Detect which cell encompasses the target text, then output its (x, y) center coordinate. 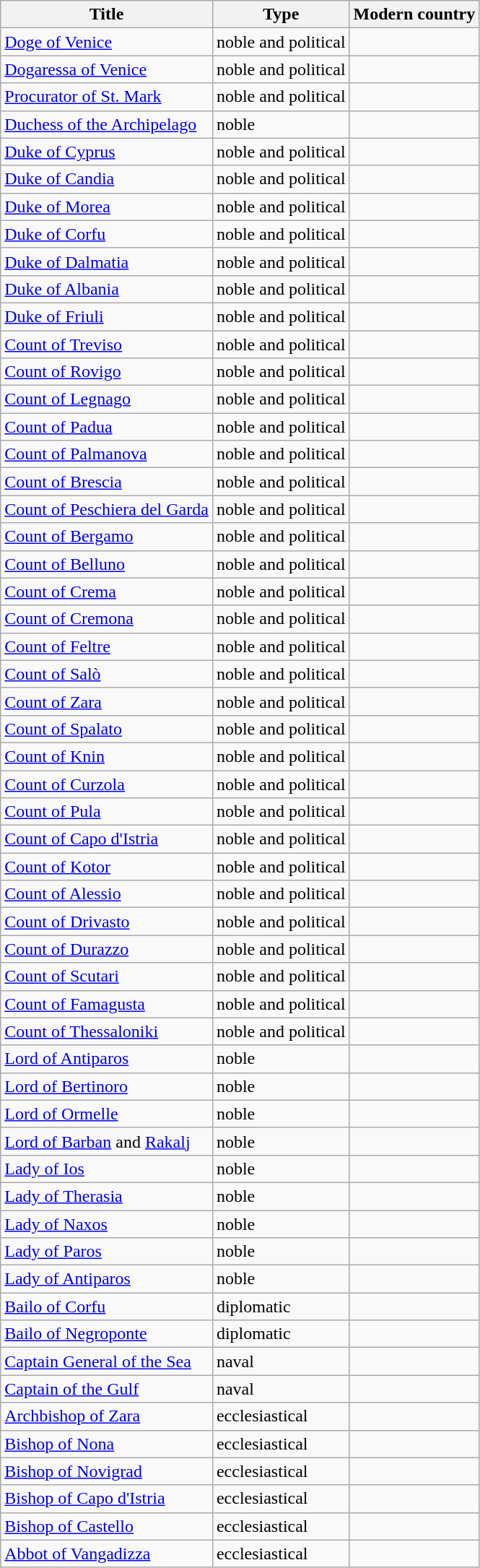
Doge of Venice (107, 42)
Bishop of Nona (107, 1444)
Count of Feltre (107, 646)
Count of Padua (107, 427)
Type (281, 14)
Count of Salò (107, 674)
Lord of Barban and Rakalj (107, 1141)
Duke of Candia (107, 179)
Count of Crema (107, 592)
Captain General of the Sea (107, 1361)
Count of Capo d'Istria (107, 839)
Count of Zara (107, 701)
Count of Famagusta (107, 1004)
Count of Treviso (107, 345)
Count of Knin (107, 756)
Duke of Cyprus (107, 152)
Dogaressa of Venice (107, 69)
Count of Cremona (107, 619)
Captain of the Gulf (107, 1389)
Archbishop of Zara (107, 1416)
Bishop of Novigrad (107, 1471)
Count of Peschiera del Garda (107, 509)
Lord of Bertinoro (107, 1086)
Duke of Dalmatia (107, 261)
Procurator of St. Mark (107, 97)
Bailo of Corfu (107, 1307)
Count of Legnago (107, 399)
Count of Kotor (107, 867)
Count of Rovigo (107, 372)
Lord of Antiparos (107, 1059)
Abbot of Vangadizza (107, 1554)
Lady of Ios (107, 1169)
Lady of Naxos (107, 1224)
Count of Spalato (107, 729)
Count of Thessaloniki (107, 1031)
Duke of Morea (107, 207)
Count of Belluno (107, 564)
Count of Brescia (107, 482)
Bishop of Castello (107, 1526)
Duke of Albania (107, 289)
Lady of Antiparos (107, 1279)
Lady of Therasia (107, 1196)
Count of Palmanova (107, 454)
Lord of Ormelle (107, 1114)
Duchess of the Archipelago (107, 124)
Duke of Friuli (107, 316)
Bishop of Capo d'Istria (107, 1499)
Count of Alessio (107, 894)
Count of Drivasto (107, 922)
Count of Scutari (107, 976)
Duke of Corfu (107, 234)
Count of Durazzo (107, 949)
Count of Pula (107, 812)
Title (107, 14)
Count of Bergamo (107, 537)
Modern country (414, 14)
Lady of Paros (107, 1252)
Bailo of Negroponte (107, 1334)
Count of Curzola (107, 784)
